Search for the cell housing the specified text and yield its [X, Y] center coordinate. 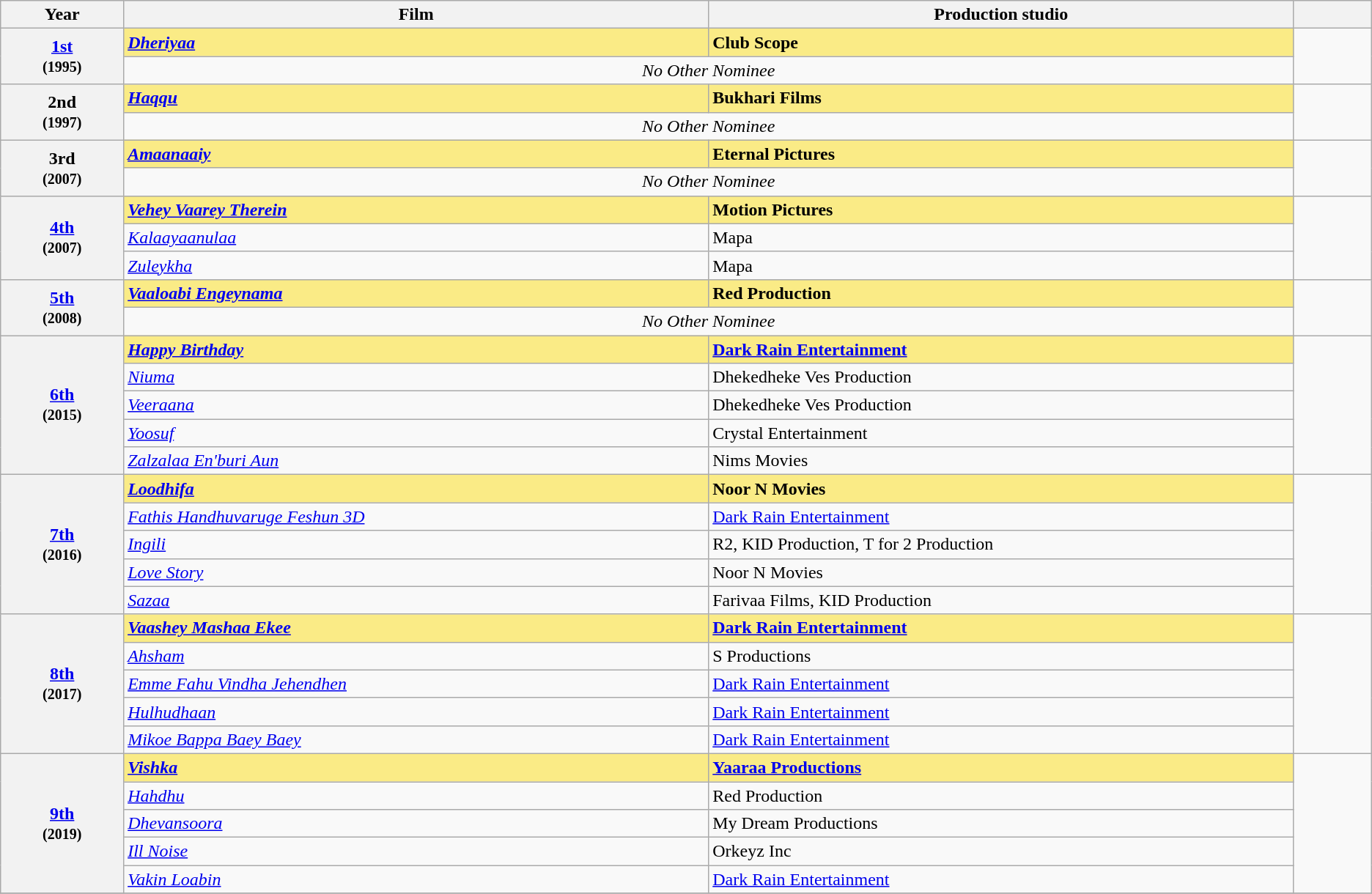
Yaaraa Productions [1001, 767]
Ahsham [416, 656]
1st(1995) [62, 56]
Hulhudhaan [416, 712]
Eternal Pictures [1001, 154]
Production studio [1001, 15]
9th(2019) [62, 823]
Veeraana [416, 405]
Fathis Handhuvaruge Feshun 3D [416, 517]
Happy Birthday [416, 350]
Motion Pictures [1001, 210]
Zalzalaa En'buri Aun [416, 461]
R2, KID Production, T for 2 Production [1001, 544]
Vehey Vaarey Therein [416, 210]
Amaanaaiy [416, 154]
S Productions [1001, 656]
Vakin Loabin [416, 879]
5th(2008) [62, 307]
Ill Noise [416, 851]
Loodhifa [416, 489]
Farivaa Films, KID Production [1001, 600]
Crystal Entertainment [1001, 433]
Film [416, 15]
Zuleykha [416, 265]
Haqqu [416, 98]
Vishka [416, 767]
Vaaloabi Engeynama [416, 293]
Sazaa [416, 600]
Love Story [416, 572]
Dheriyaa [416, 43]
Ingili [416, 544]
Bukhari Films [1001, 98]
Year [62, 15]
Nims Movies [1001, 461]
Hahdhu [416, 795]
2nd(1997) [62, 112]
4th(2007) [62, 237]
My Dream Productions [1001, 824]
6th(2015) [62, 405]
Dhevansoora [416, 824]
Mikoe Bappa Baey Baey [416, 739]
Orkeyz Inc [1001, 851]
3rd(2007) [62, 168]
8th(2017) [62, 684]
7th(2016) [62, 544]
Yoosuf [416, 433]
Emme Fahu Vindha Jehendhen [416, 684]
Vaashey Mashaa Ekee [416, 628]
Niuma [416, 377]
Club Scope [1001, 43]
Kalaayaanulaa [416, 237]
